Detect which cell encompasses the target text, then output its (X, Y) center coordinate. 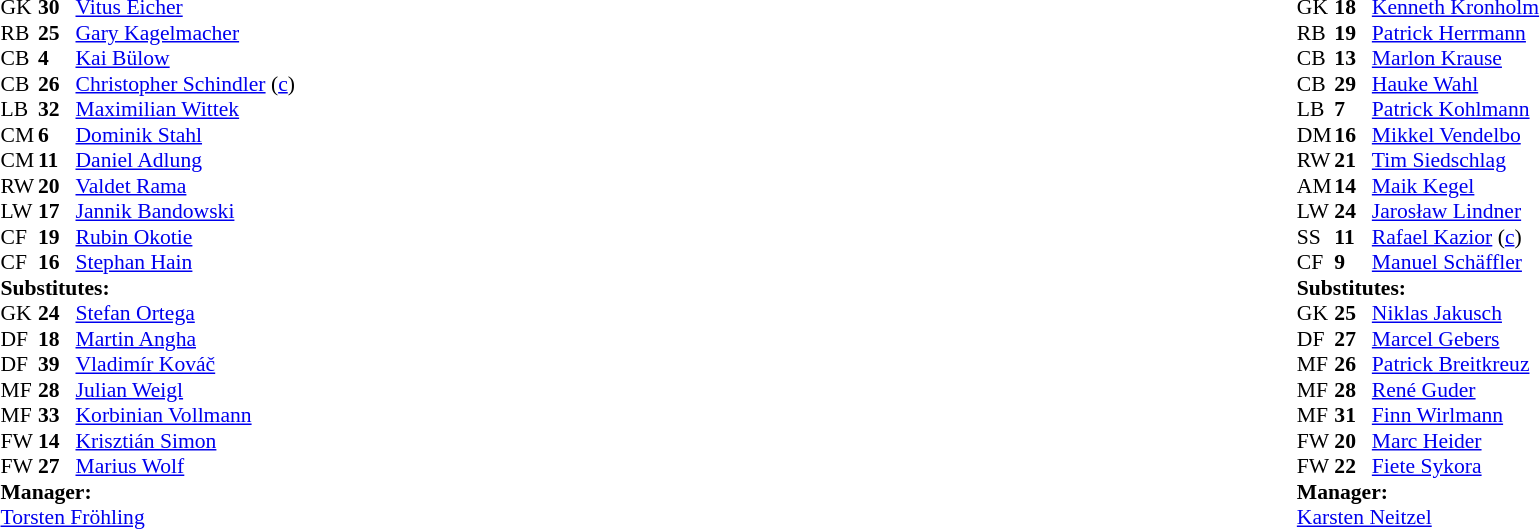
Marcel Gebers (1456, 339)
4 (57, 59)
9 (1353, 263)
Valdet Rama (186, 186)
Maximilian Wittek (186, 109)
Stephan Hain (186, 263)
SS (1316, 237)
Dominik Stahl (186, 135)
21 (1353, 161)
AM (1316, 186)
Stefan Ortega (186, 313)
Tim Siedschlag (1456, 161)
Niklas Jakusch (1456, 313)
DM (1316, 135)
Hauke Wahl (1456, 84)
Gary Kagelmacher (186, 33)
Marc Heider (1456, 441)
Julian Weigl (186, 390)
Jannik Bandowski (186, 211)
29 (1353, 84)
Finn Wirlmann (1456, 415)
22 (1353, 467)
33 (57, 415)
39 (57, 365)
Daniel Adlung (186, 161)
Krisztián Simon (186, 441)
Patrick Kohlmann (1456, 109)
Mikkel Vendelbo (1456, 135)
Vladimír Kováč (186, 365)
Christopher Schindler (c) (186, 84)
Marlon Krause (1456, 59)
Patrick Herrmann (1456, 33)
31 (1353, 415)
Maik Kegel (1456, 186)
Marius Wolf (186, 467)
32 (57, 109)
Rafael Kazior (c) (1456, 237)
Fiete Sykora (1456, 467)
Korbinian Vollmann (186, 415)
Patrick Breitkreuz (1456, 365)
René Guder (1456, 390)
17 (57, 211)
7 (1353, 109)
Kai Bülow (186, 59)
13 (1353, 59)
6 (57, 135)
Manuel Schäffler (1456, 263)
18 (57, 339)
Jarosław Lindner (1456, 211)
Rubin Okotie (186, 237)
Martin Angha (186, 339)
